Pinpoint the cell where the given text exists, returning its [X, Y] midpoint coordinate. 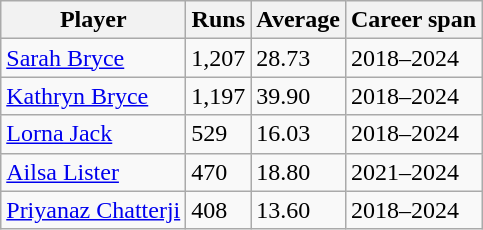
Runs [218, 20]
39.90 [298, 96]
Ailsa Lister [94, 172]
2021–2024 [413, 172]
1,197 [218, 96]
Sarah Bryce [94, 58]
Kathryn Bryce [94, 96]
Player [94, 20]
18.80 [298, 172]
408 [218, 210]
1,207 [218, 58]
Lorna Jack [94, 134]
Career span [413, 20]
16.03 [298, 134]
529 [218, 134]
Average [298, 20]
470 [218, 172]
28.73 [298, 58]
13.60 [298, 210]
Priyanaz Chatterji [94, 210]
